Locate the cell with the specified text and output its [x, y] center coordinate. 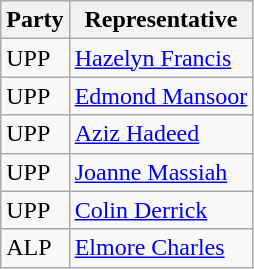
Colin Derrick [161, 210]
Edmond Mansoor [161, 96]
ALP [35, 248]
Representative [161, 20]
Aziz Hadeed [161, 134]
Hazelyn Francis [161, 58]
Elmore Charles [161, 248]
Party [35, 20]
Joanne Massiah [161, 172]
